Locate the cell with the specified text and output its (X, Y) center coordinate. 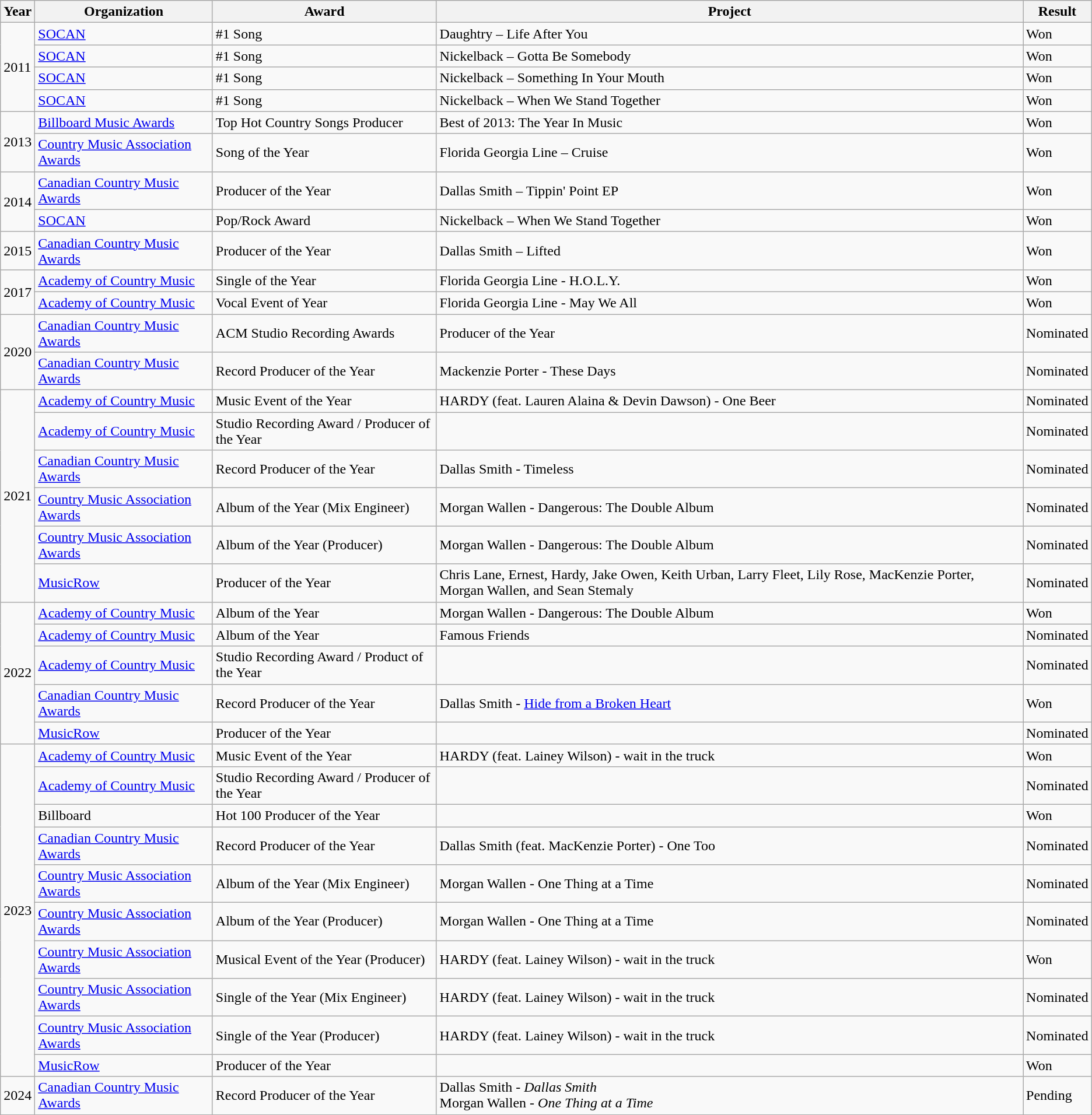
Pending (1058, 1095)
Dallas Smith - Dallas SmithMorgan Wallen - One Thing at a Time (729, 1095)
2022 (17, 673)
2017 (17, 292)
Dallas Smith - Timeless (729, 469)
2021 (17, 496)
2014 (17, 202)
HARDY (feat. Lauren Alaina & Devin Dawson) - One Beer (729, 401)
Famous Friends (729, 635)
2024 (17, 1095)
Dallas Smith (feat. MacKenzie Porter) - One Too (729, 846)
2023 (17, 910)
Dallas Smith – Lifted (729, 251)
Daughtry – Life After You (729, 34)
Single of the Year (Mix Engineer) (324, 997)
Billboard (124, 815)
2015 (17, 251)
ACM Studio Recording Awards (324, 332)
Top Hot Country Songs Producer (324, 122)
Studio Recording Award / Product of the Year (324, 665)
Result (1058, 12)
Florida Georgia Line – Cruise (729, 153)
Single of the Year (Producer) (324, 1036)
Florida Georgia Line - May We All (729, 303)
Organization (124, 12)
2011 (17, 67)
Pop/Rock Award (324, 220)
Award (324, 12)
Hot 100 Producer of the Year (324, 815)
2013 (17, 141)
Song of the Year (324, 153)
Billboard Music Awards (124, 122)
2020 (17, 352)
Dallas Smith – Tippin' Point EP (729, 190)
Project (729, 12)
Nickelback – Something In Your Mouth (729, 78)
Mackenzie Porter - These Days (729, 371)
Florida Georgia Line - H.O.L.Y. (729, 280)
Vocal Event of Year (324, 303)
Single of the Year (324, 280)
Dallas Smith - Hide from a Broken Heart (729, 703)
Musical Event of the Year (Producer) (324, 960)
Best of 2013: The Year In Music (729, 122)
Chris Lane, Ernest, Hardy, Jake Owen, Keith Urban, Larry Fleet, Lily Rose, MacKenzie Porter, Morgan Wallen, and Sean Stemaly (729, 583)
Nickelback – Gotta Be Somebody (729, 56)
Year (17, 12)
